Locate the cell with the specified text and output its (x, y) center coordinate. 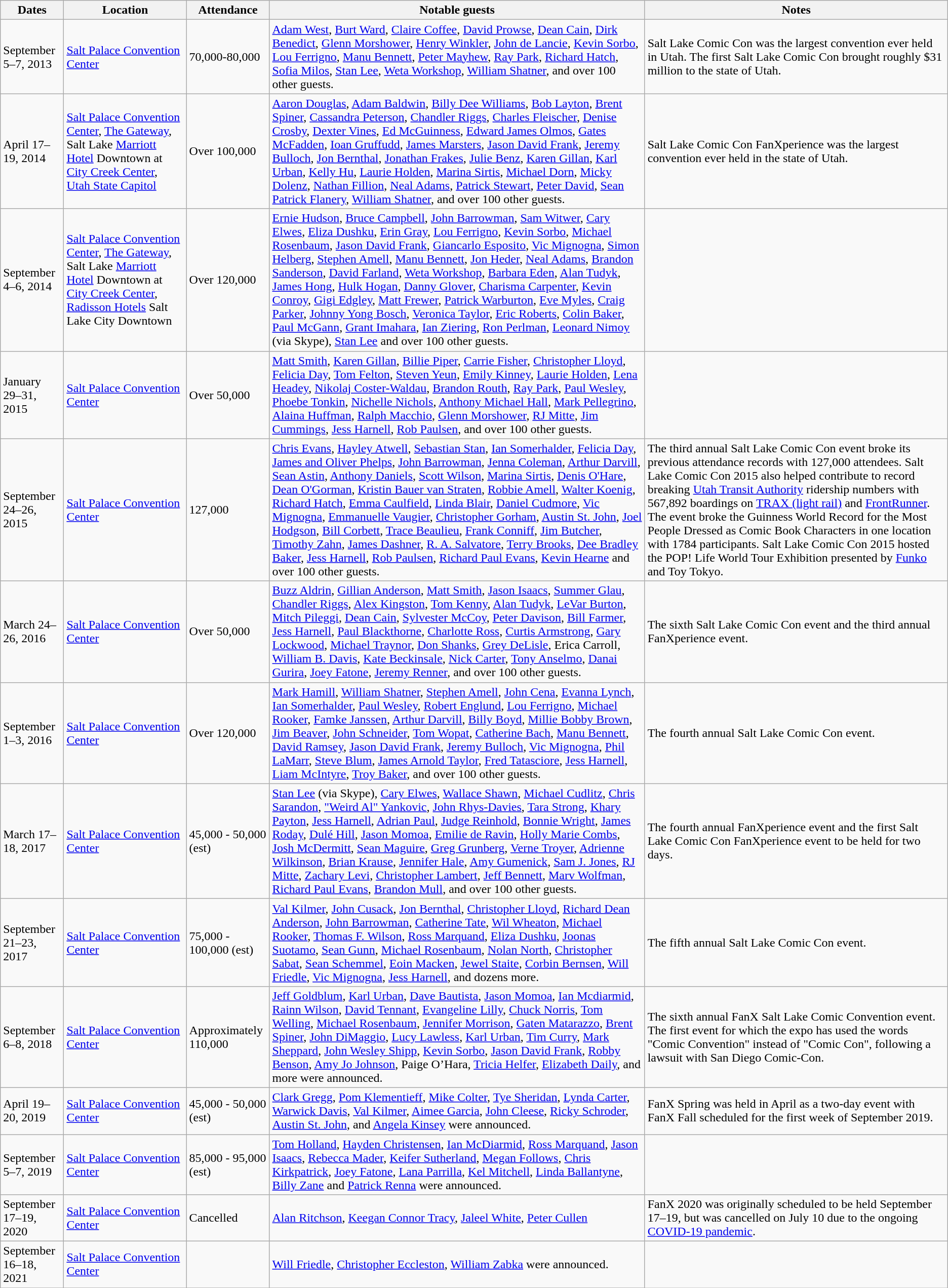
The fifth annual Salt Lake Comic Con event. (796, 942)
The sixth Salt Lake Comic Con event and the third annual FanXperience event. (796, 632)
75,000 - 100,000 (est) (228, 942)
Location (125, 10)
April 17–19, 2014 (32, 151)
Dates (32, 10)
Salt Lake Comic Con was the largest convention ever held in Utah. The first Salt Lake Comic Con brought roughly $31 million to the state of Utah. (796, 57)
September 1–3, 2016 (32, 733)
The fourth annual FanXperience event and the first Salt Lake Comic Con FanXperience event to be held for two days. (796, 841)
September 21–23, 2017 (32, 942)
September 16–18, 2021 (32, 1265)
Over 100,000 (228, 151)
Salt Palace Convention Center, The Gateway, Salt Lake Marriott Hotel Downtown at City Creek Center, Radisson Hotels Salt Lake City Downtown (125, 280)
April 19–20, 2019 (32, 1111)
The fourth annual Salt Lake Comic Con event. (796, 733)
March 17–18, 2017 (32, 841)
Salt Lake Comic Con FanXperience was the largest convention ever held in the state of Utah. (796, 151)
Approximately 110,000 (228, 1037)
September 17–19, 2020 (32, 1218)
Will Friedle, Christopher Eccleston, William Zabka were announced. (457, 1265)
Notable guests (457, 10)
85,000 - 95,000 (est) (228, 1165)
FanX Spring was held in April as a two-day event with FanX Fall scheduled for the first week of September 2019. (796, 1111)
127,000 (228, 510)
Cancelled (228, 1218)
Alan Ritchson, Keegan Connor Tracy, Jaleel White, Peter Cullen (457, 1218)
70,000-80,000 (228, 57)
September 6–8, 2018 (32, 1037)
January 29–31, 2015 (32, 395)
Salt Palace Convention Center, The Gateway, Salt Lake Marriott Hotel Downtown at City Creek Center, Utah State Capitol (125, 151)
FanX 2020 was originally scheduled to be held September 17–19, but was cancelled on July 10 due to the ongoing COVID-19 pandemic. (796, 1218)
Attendance (228, 10)
March 24–26, 2016 (32, 632)
September 24–26, 2015 (32, 510)
Notes (796, 10)
September 5–7, 2013 (32, 57)
September 5–7, 2019 (32, 1165)
September 4–6, 2014 (32, 280)
